Pinpoint the cell where the given text exists, returning its (x, y) midpoint coordinate. 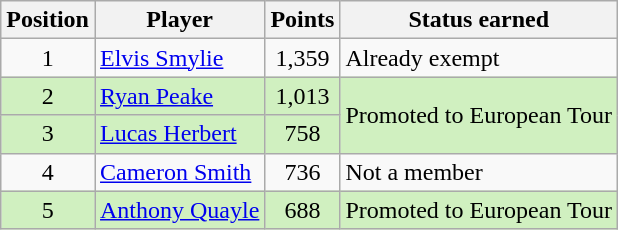
1,359 (302, 58)
2 (48, 96)
Position (48, 20)
3 (48, 134)
Status earned (479, 20)
4 (48, 172)
736 (302, 172)
Player (179, 20)
5 (48, 210)
Cameron Smith (179, 172)
Not a member (479, 172)
688 (302, 210)
1,013 (302, 96)
Points (302, 20)
1 (48, 58)
Elvis Smylie (179, 58)
Lucas Herbert (179, 134)
758 (302, 134)
Already exempt (479, 58)
Ryan Peake (179, 96)
Anthony Quayle (179, 210)
